Output the [X, Y] coordinate of the center of the cell containing the given text.  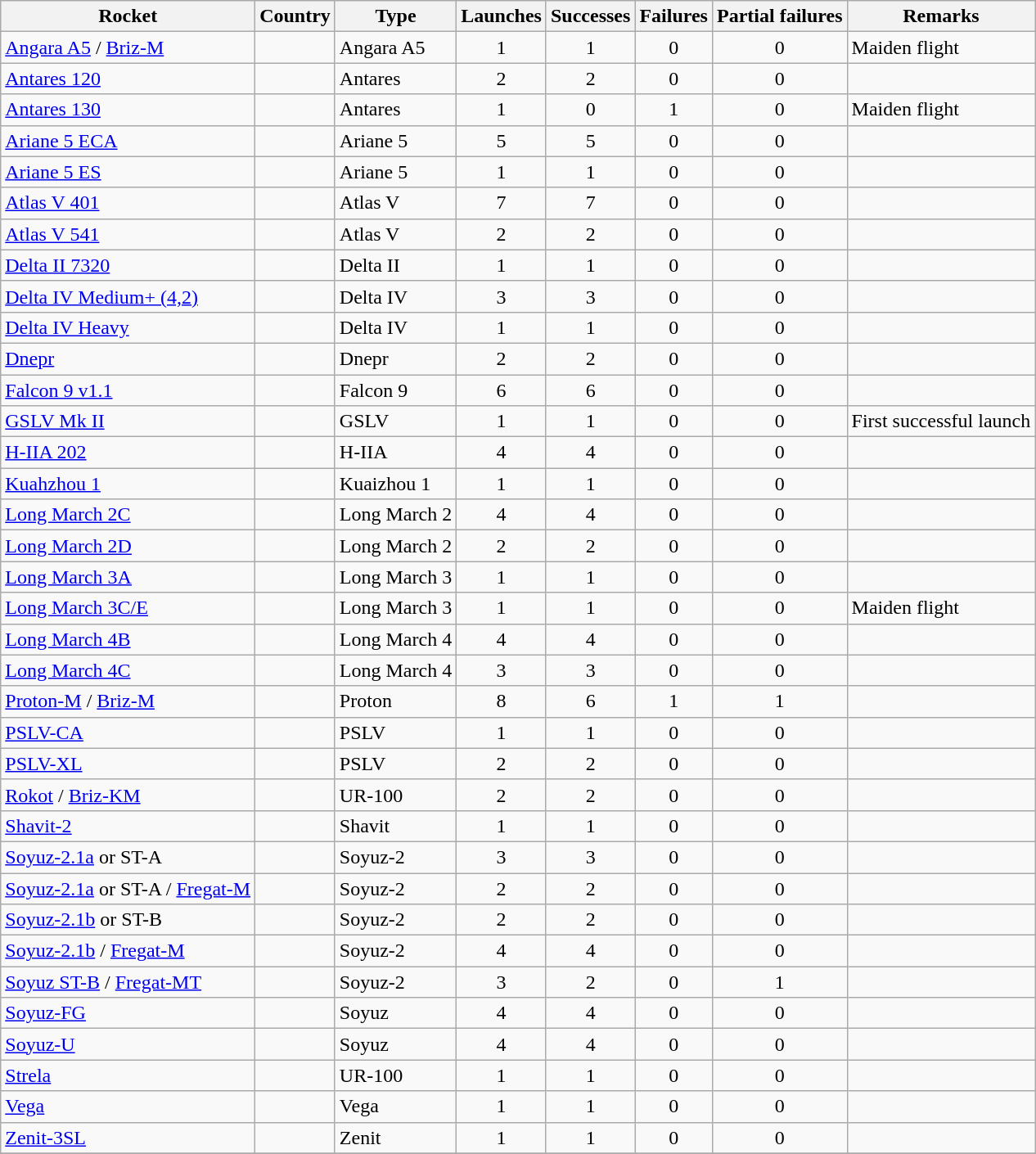
Delta II 7320 [128, 265]
Launches [502, 16]
Long March 4B [128, 639]
Atlas V 541 [128, 234]
Delta II [395, 265]
Long March 2D [128, 546]
Falcon 9 [395, 390]
Soyuz-FG [128, 1013]
Soyuz-U [128, 1044]
Zenit [395, 1138]
Long March 2C [128, 515]
Kuaizhou 1 [395, 484]
Soyuz-2.1b or ST-B [128, 920]
Soyuz ST-B / Fregat-MT [128, 982]
Angara A5 [395, 47]
PSLV-CA [128, 733]
Delta IV Heavy [128, 327]
H-IIA 202 [128, 453]
Type [395, 16]
Soyuz-2.1a or ST-A [128, 857]
Strela [128, 1075]
Rocket [128, 16]
H-IIA [395, 453]
Kuahzhou 1 [128, 484]
Soyuz-2.1a or ST-A / Fregat-M [128, 888]
GSLV Mk II [128, 421]
Long March 3A [128, 577]
Ariane 5 ES [128, 172]
Shavit [395, 826]
Partial failures [779, 16]
8 [502, 701]
Soyuz-2.1b / Fregat-M [128, 951]
Delta IV Medium+ (4,2) [128, 296]
First successful launch [941, 421]
Proton-M / Briz-M [128, 701]
Successes [590, 16]
Falcon 9 v1.1 [128, 390]
Ariane 5 ECA [128, 141]
Remarks [941, 16]
Country [295, 16]
Long March 3C/E [128, 608]
Angara A5 / Briz-M [128, 47]
Antares 120 [128, 79]
Rokot / Briz-KM [128, 795]
GSLV [395, 421]
Shavit-2 [128, 826]
Antares 130 [128, 110]
Atlas V 401 [128, 203]
Long March 4C [128, 670]
Failures [674, 16]
Proton [395, 701]
PSLV-XL [128, 764]
Zenit-3SL [128, 1138]
